From the cell containing the given text, extract its center point as (X, Y) coordinate. 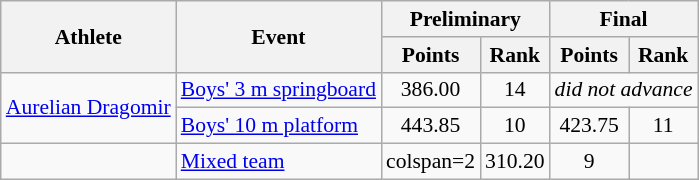
Boys' 3 m springboard (278, 90)
11 (664, 126)
Boys' 10 m platform (278, 126)
did not advance (624, 90)
10 (514, 126)
Mixed team (278, 162)
Athlete (88, 36)
386.00 (430, 90)
Preliminary (466, 19)
9 (590, 162)
Event (278, 36)
14 (514, 90)
423.75 (590, 126)
Final (624, 19)
310.20 (514, 162)
Aurelian Dragomir (88, 108)
colspan=2 (430, 162)
443.85 (430, 126)
